Pinpoint the cell where the given text exists, returning its (X, Y) midpoint coordinate. 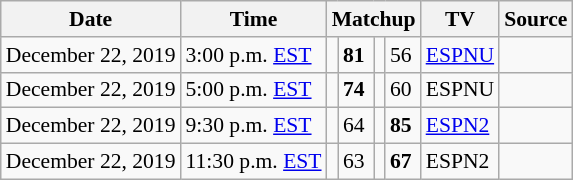
Source (536, 19)
60 (403, 90)
81 (356, 55)
11:30 p.m. EST (254, 162)
67 (403, 162)
3:00 p.m. EST (254, 55)
5:00 p.m. EST (254, 90)
9:30 p.m. EST (254, 126)
Date (91, 19)
85 (403, 126)
64 (356, 126)
Time (254, 19)
74 (356, 90)
TV (460, 19)
Matchup (374, 19)
63 (356, 162)
56 (403, 55)
